Capture the cell that displays the provided text and extract its [x, y] central coordinate. 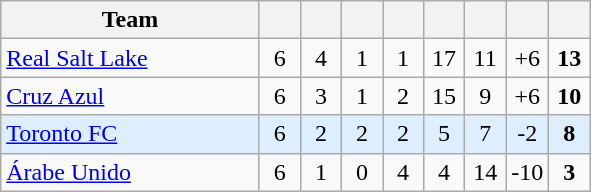
11 [486, 58]
-2 [528, 134]
-10 [528, 172]
Árabe Unido [130, 172]
Toronto FC [130, 134]
Real Salt Lake [130, 58]
Team [130, 20]
13 [570, 58]
9 [486, 96]
7 [486, 134]
Cruz Azul [130, 96]
14 [486, 172]
5 [444, 134]
15 [444, 96]
0 [362, 172]
10 [570, 96]
17 [444, 58]
8 [570, 134]
